Locate the cell with the specified text and output its (x, y) center coordinate. 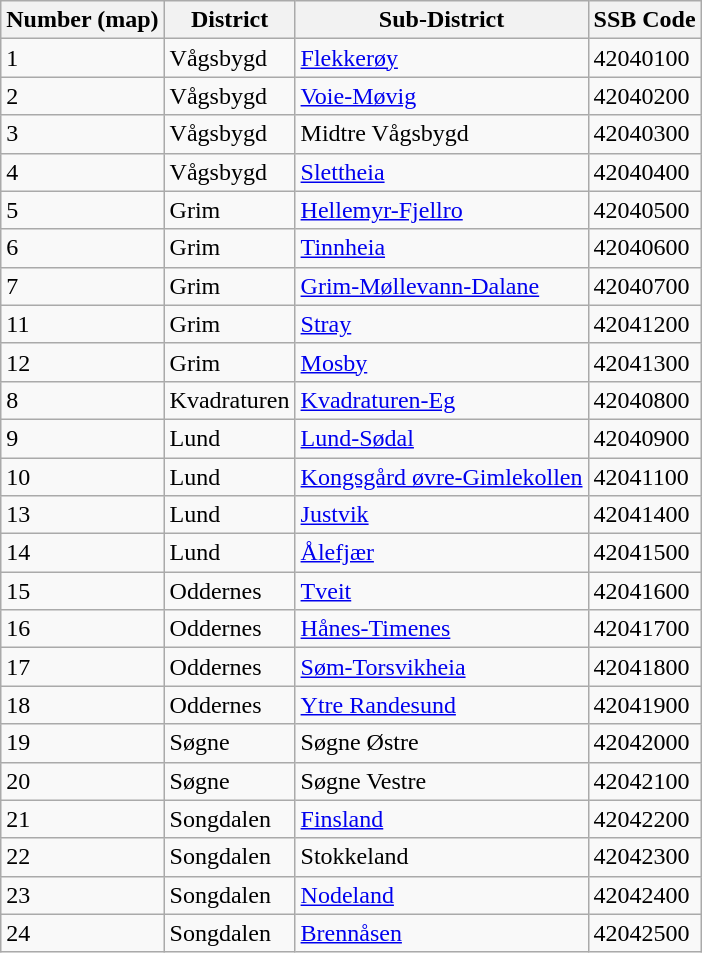
42042400 (644, 895)
Kvadraturen-Eg (442, 400)
23 (82, 895)
Søm-Torsvikheia (442, 667)
3 (82, 134)
42041200 (644, 324)
Kvadraturen (230, 400)
22 (82, 857)
District (230, 20)
Kongsgård øvre-Gimlekollen (442, 477)
Slettheia (442, 172)
Ålefjær (442, 553)
Grim-Møllevann-Dalane (442, 286)
42042100 (644, 781)
Lund-Sødal (442, 438)
24 (82, 933)
Flekkerøy (442, 58)
42040300 (644, 134)
42040700 (644, 286)
Ytre Randesund (442, 705)
42041900 (644, 705)
Brennåsen (442, 933)
7 (82, 286)
Stokkeland (442, 857)
17 (82, 667)
42040100 (644, 58)
15 (82, 591)
11 (82, 324)
42040600 (644, 248)
12 (82, 362)
42042300 (644, 857)
9 (82, 438)
Midtre Vågsbygd (442, 134)
20 (82, 781)
Nodeland (442, 895)
Tveit (442, 591)
42040900 (644, 438)
42042200 (644, 819)
42041800 (644, 667)
Sub-District (442, 20)
5 (82, 210)
42041400 (644, 515)
42040500 (644, 210)
8 (82, 400)
42042500 (644, 933)
Justvik (442, 515)
Voie-Møvig (442, 96)
Hellemyr-Fjellro (442, 210)
Finsland (442, 819)
Tinnheia (442, 248)
Mosby (442, 362)
42041600 (644, 591)
13 (82, 515)
Stray (442, 324)
42041500 (644, 553)
4 (82, 172)
21 (82, 819)
Søgne Østre (442, 743)
16 (82, 629)
Hånes-Timenes (442, 629)
42042000 (644, 743)
2 (82, 96)
19 (82, 743)
SSB Code (644, 20)
Number (map) (82, 20)
6 (82, 248)
14 (82, 553)
10 (82, 477)
42040800 (644, 400)
18 (82, 705)
42040200 (644, 96)
Søgne Vestre (442, 781)
1 (82, 58)
42040400 (644, 172)
42041300 (644, 362)
42041100 (644, 477)
42041700 (644, 629)
